Scan for the cell matching the given text and deliver its [x, y] coordinate at center. 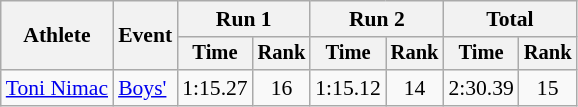
Boys' [145, 88]
Run 2 [376, 19]
Athlete [57, 36]
14 [415, 88]
15 [548, 88]
16 [282, 88]
1:15.27 [214, 88]
Total [510, 19]
2:30.39 [480, 88]
1:15.12 [348, 88]
Run 1 [244, 19]
Event [145, 36]
Toni Nimac [57, 88]
